Extract the [X, Y] coordinate from the center of the cell holding the provided text.  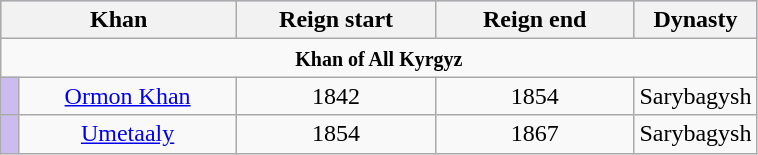
Ormon Khan [127, 96]
Umetaaly [127, 134]
Khan [119, 20]
Khan of All Kyrgyz [379, 58]
1867 [534, 134]
Reign end [534, 20]
Reign start [336, 20]
Dynasty [696, 20]
1842 [336, 96]
